For the text-containing cell, return its midpoint in [X, Y] coordinate format. 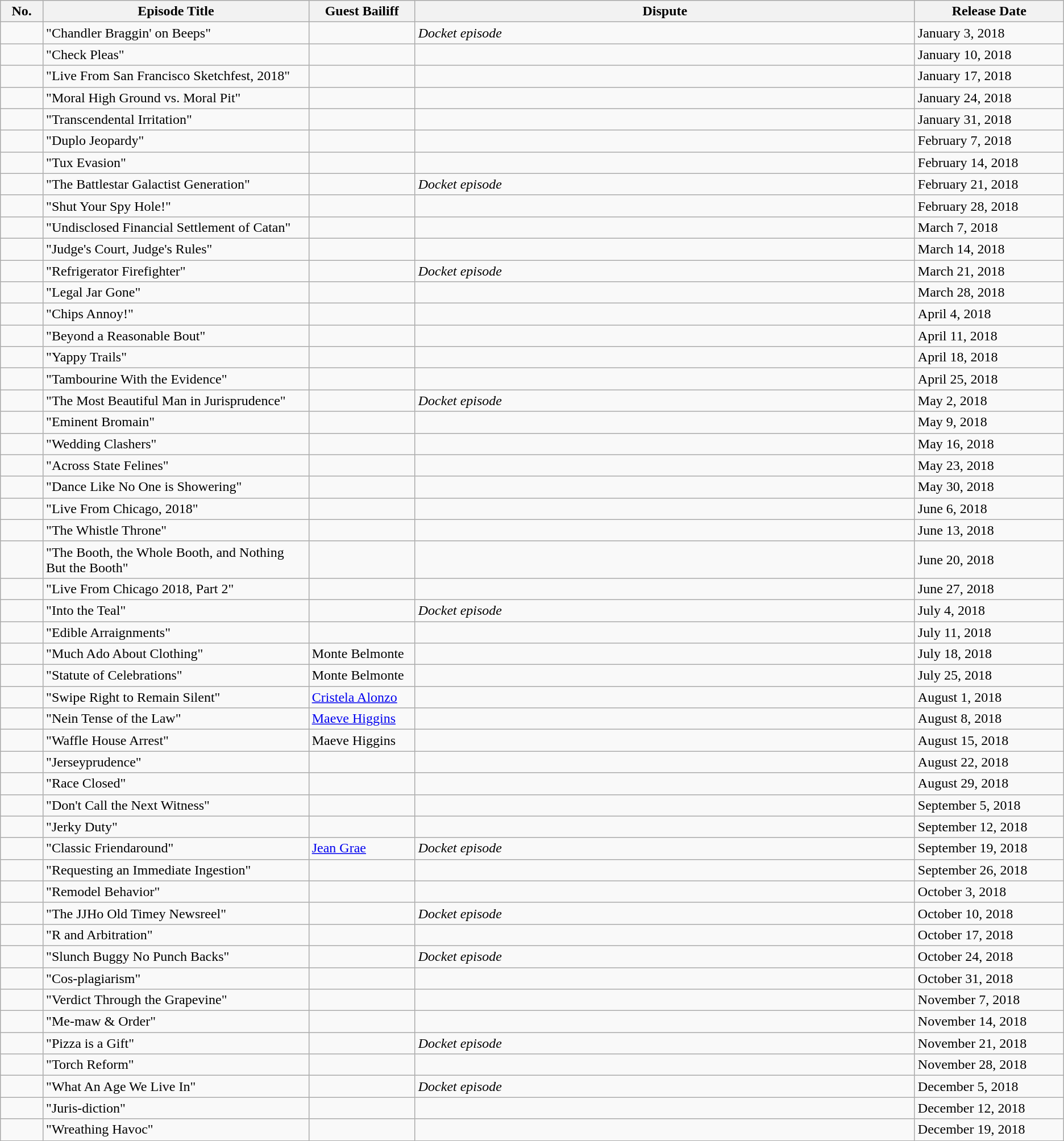
August 22, 2018 [989, 762]
"Pizza is a Gift" [176, 1043]
"Into the Teal" [176, 610]
May 16, 2018 [989, 444]
December 5, 2018 [989, 1086]
July 25, 2018 [989, 676]
"Swipe Right to Remain Silent" [176, 697]
"Torch Reform" [176, 1065]
February 28, 2018 [989, 206]
January 24, 2018 [989, 98]
July 4, 2018 [989, 610]
January 31, 2018 [989, 119]
November 21, 2018 [989, 1043]
September 12, 2018 [989, 827]
"Cos-plagiarism" [176, 978]
Guest Bailiff [361, 11]
"Dance Like No One is Showering" [176, 487]
"Race Closed" [176, 784]
October 24, 2018 [989, 956]
June 27, 2018 [989, 589]
"Verdict Through the Grapevine" [176, 1000]
August 1, 2018 [989, 697]
April 18, 2018 [989, 357]
"Legal Jar Gone" [176, 293]
September 5, 2018 [989, 805]
"The Whistle Throne" [176, 530]
October 17, 2018 [989, 935]
Release Date [989, 11]
"Slunch Buggy No Punch Backs" [176, 956]
September 19, 2018 [989, 848]
December 12, 2018 [989, 1108]
"Judge's Court, Judge's Rules" [176, 249]
April 11, 2018 [989, 336]
"Chips Annoy!" [176, 314]
Dispute [665, 11]
"Tambourine With the Evidence" [176, 379]
August 15, 2018 [989, 740]
"Live From San Francisco Sketchfest, 2018" [176, 76]
Cristela Alonzo [361, 697]
July 11, 2018 [989, 632]
"Statute of Celebrations" [176, 676]
January 10, 2018 [989, 55]
"Eminent Bromain" [176, 422]
August 29, 2018 [989, 784]
"Remodel Behavior" [176, 892]
"Check Pleas" [176, 55]
"Waffle House Arrest" [176, 740]
November 28, 2018 [989, 1065]
February 21, 2018 [989, 184]
"What An Age We Live In" [176, 1086]
May 23, 2018 [989, 465]
"Chandler Braggin' on Beeps" [176, 33]
February 14, 2018 [989, 163]
"Don't Call the Next Witness" [176, 805]
"Transcendental Irritation" [176, 119]
"Moral High Ground vs. Moral Pit" [176, 98]
June 6, 2018 [989, 509]
"Classic Friendaround" [176, 848]
March 21, 2018 [989, 271]
"Wedding Clashers" [176, 444]
"The Most Beautiful Man in Jurisprudence" [176, 401]
"Much Ado About Clothing" [176, 654]
"Across State Felines" [176, 465]
June 20, 2018 [989, 559]
"R and Arbitration" [176, 935]
"The Battlestar Galactist Generation" [176, 184]
No. [22, 11]
January 17, 2018 [989, 76]
"Tux Evasion" [176, 163]
May 2, 2018 [989, 401]
"Jerky Duty" [176, 827]
Jean Grae [361, 848]
"Live From Chicago 2018, Part 2" [176, 589]
"Nein Tense of the Law" [176, 719]
"Juris-diction" [176, 1108]
August 8, 2018 [989, 719]
"Wreathing Havoc" [176, 1130]
"Refrigerator Firefighter" [176, 271]
"The JJHo Old Timey Newsreel" [176, 913]
April 4, 2018 [989, 314]
June 13, 2018 [989, 530]
January 3, 2018 [989, 33]
November 14, 2018 [989, 1022]
October 3, 2018 [989, 892]
March 7, 2018 [989, 227]
Episode Title [176, 11]
September 26, 2018 [989, 870]
"Duplo Jeopardy" [176, 141]
May 9, 2018 [989, 422]
February 7, 2018 [989, 141]
"Shut Your Spy Hole!" [176, 206]
March 14, 2018 [989, 249]
"The Booth, the Whole Booth, and Nothing But the Booth" [176, 559]
"Me-maw & Order" [176, 1022]
November 7, 2018 [989, 1000]
October 10, 2018 [989, 913]
"Live From Chicago, 2018" [176, 509]
December 19, 2018 [989, 1130]
"Requesting an Immediate Ingestion" [176, 870]
May 30, 2018 [989, 487]
"Beyond a Reasonable Bout" [176, 336]
March 28, 2018 [989, 293]
October 31, 2018 [989, 978]
"Undisclosed Financial Settlement of Catan" [176, 227]
July 18, 2018 [989, 654]
"Edible Arraignments" [176, 632]
"Yappy Trails" [176, 357]
April 25, 2018 [989, 379]
"Jerseyprudence" [176, 762]
